Capture the cell that displays the provided text and extract its (X, Y) central coordinate. 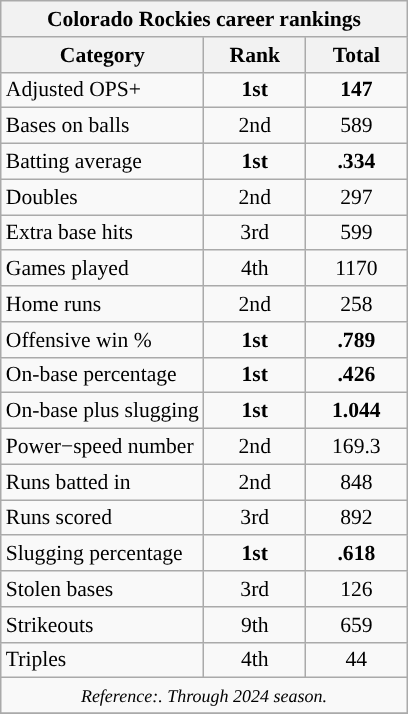
.618 (357, 554)
9th (255, 625)
Stolen bases (102, 589)
Colorado Rockies career rankings (204, 19)
Total (357, 55)
258 (357, 304)
On-base percentage (102, 375)
.334 (357, 162)
Home runs (102, 304)
Runs batted in (102, 482)
Extra base hits (102, 233)
Doubles (102, 197)
589 (357, 126)
Reference:. Through 2024 season. (204, 696)
.426 (357, 375)
297 (357, 197)
659 (357, 625)
599 (357, 233)
1170 (357, 269)
126 (357, 589)
Power−speed number (102, 447)
44 (357, 660)
Offensive win % (102, 340)
Batting average (102, 162)
147 (357, 90)
1.044 (357, 411)
.789 (357, 340)
892 (357, 518)
848 (357, 482)
Category (102, 55)
Adjusted OPS+ (102, 90)
169.3 (357, 447)
Games played (102, 269)
Bases on balls (102, 126)
Rank (255, 55)
Runs scored (102, 518)
Triples (102, 660)
Slugging percentage (102, 554)
On-base plus slugging (102, 411)
Strikeouts (102, 625)
